Determine the [x, y] coordinate at the center of the cell enclosing the given text.  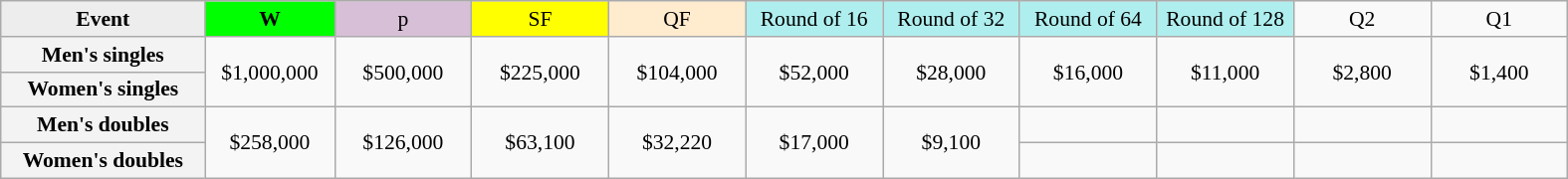
SF [541, 19]
$28,000 [951, 72]
$63,100 [541, 143]
$2,800 [1362, 72]
$126,000 [403, 143]
Q2 [1362, 19]
$258,000 [270, 143]
$32,220 [677, 143]
Women's doubles [104, 161]
$225,000 [541, 72]
Women's singles [104, 89]
$11,000 [1226, 72]
$104,000 [677, 72]
Men's doubles [104, 125]
Men's singles [104, 55]
QF [677, 19]
Round of 64 [1088, 19]
$1,400 [1499, 72]
W [270, 19]
$16,000 [1088, 72]
$17,000 [814, 143]
$9,100 [951, 143]
$500,000 [403, 72]
Round of 16 [814, 19]
$1,000,000 [270, 72]
Q1 [1499, 19]
p [403, 19]
$52,000 [814, 72]
Round of 32 [951, 19]
Event [104, 19]
Round of 128 [1226, 19]
